For the text-containing cell, return its midpoint in (X, Y) coordinate format. 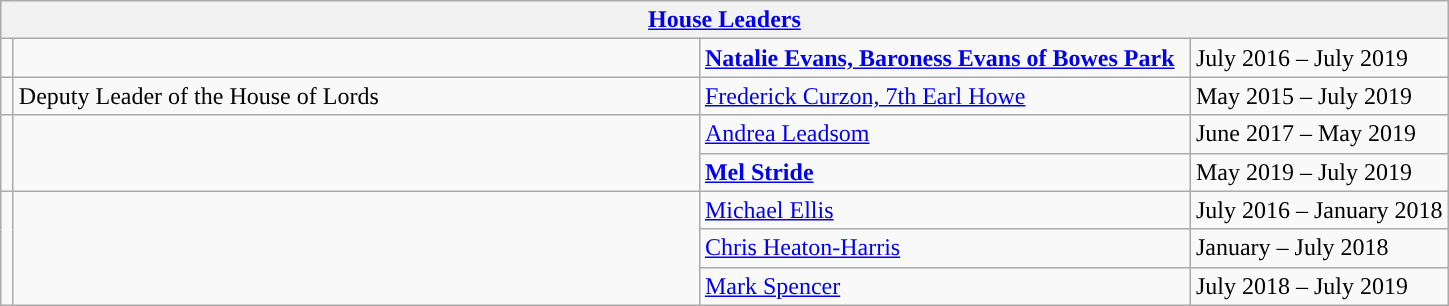
July 2016 – January 2018 (1319, 210)
January – July 2018 (1319, 248)
Mel Stride (944, 172)
May 2015 – July 2019 (1319, 96)
May 2019 – July 2019 (1319, 172)
July 2018 – July 2019 (1319, 286)
Deputy Leader of the House of Lords (356, 96)
Michael Ellis (944, 210)
July 2016 – July 2019 (1319, 58)
Mark Spencer (944, 286)
Chris Heaton-Harris (944, 248)
House Leaders (724, 20)
June 2017 – May 2019 (1319, 134)
Natalie Evans, Baroness Evans of Bowes Park (944, 58)
Frederick Curzon, 7th Earl Howe (944, 96)
Andrea Leadsom (944, 134)
